Extract the [x, y] coordinate from the center of the cell holding the provided text.  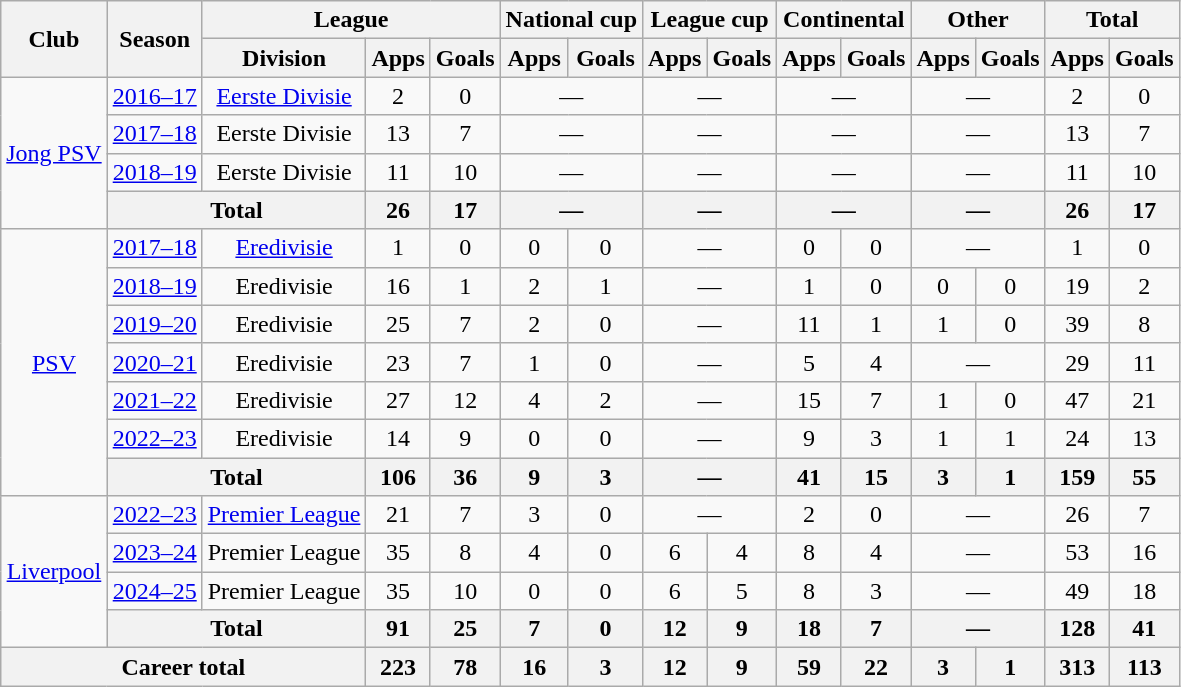
Club [54, 39]
159 [1077, 477]
Season [154, 39]
91 [398, 629]
29 [1077, 362]
24 [1077, 438]
223 [398, 667]
19 [1077, 286]
2021–22 [154, 400]
2023–24 [154, 553]
14 [398, 438]
Jong PSV [54, 153]
2016–17 [154, 96]
22 [876, 667]
Division [284, 58]
128 [1077, 629]
Liverpool [54, 572]
2020–21 [154, 362]
2024–25 [154, 591]
106 [398, 477]
47 [1077, 400]
League [351, 20]
Career total [184, 667]
Other [978, 20]
Continental [844, 20]
55 [1144, 477]
39 [1077, 324]
59 [809, 667]
National cup [571, 20]
PSV [54, 362]
78 [465, 667]
League cup [710, 20]
23 [398, 362]
113 [1144, 667]
49 [1077, 591]
27 [398, 400]
53 [1077, 553]
313 [1077, 667]
2019–20 [154, 324]
36 [465, 477]
